Search for the cell housing the specified text and yield its (X, Y) center coordinate. 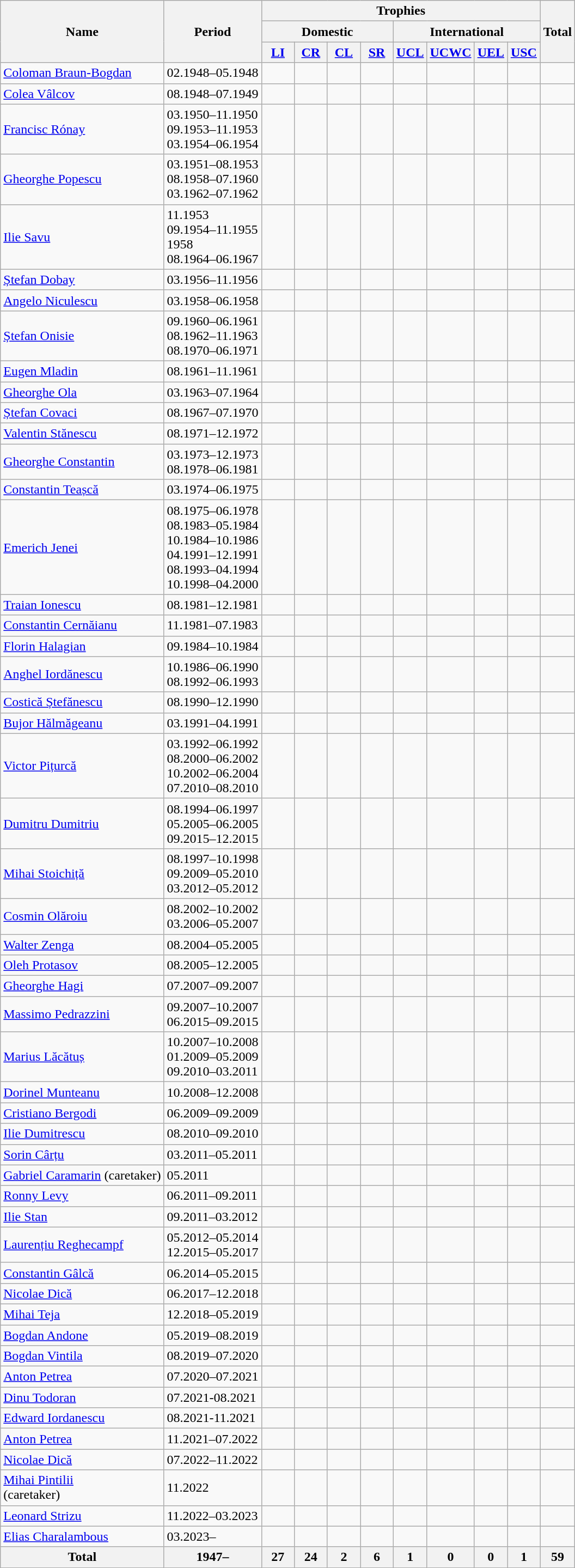
Trophies (401, 11)
08.2004–05.2005 (212, 944)
Florin Halagian (82, 646)
07.2021-08.2021 (212, 1397)
06.2017–12.2018 (212, 1293)
08.2021-11.2021 (212, 1418)
24 (311, 1557)
08.1967–07.1970 (212, 413)
10.2008–12.2008 (212, 1092)
Dumitru Dumitriu (82, 823)
Francisc Rónay (82, 129)
Victor Pițurcă (82, 766)
08.2002–10.200203.2006–05.2007 (212, 916)
Eugen Mladin (82, 371)
Valentin Stănescu (82, 434)
03.1956–11.1956 (212, 279)
08.2019–07.2020 (212, 1356)
10.2007–10.200801.2009–05.200909.2010–03.2011 (212, 1057)
Constantin Gâlcă (82, 1273)
International (467, 32)
Elias Charalambous (82, 1536)
Ilie Savu (82, 236)
Massimo Pedrazzini (82, 1014)
Cristiano Bergodi (82, 1113)
6 (377, 1557)
CR (311, 52)
Ilie Stan (82, 1217)
03.1950–11.195009.1953–11.195303.1954–06.1954 (212, 129)
Gheorghe Hagi (82, 986)
Domestic (327, 32)
LI (278, 52)
03.1974–06.1975 (212, 490)
Dorinel Munteanu (82, 1092)
Edward Iordanescu (82, 1418)
Period (212, 32)
07.2022–11.2022 (212, 1460)
Ștefan Dobay (82, 279)
UCWC (451, 52)
09.2007–10.200706.2015–09.2015 (212, 1014)
Laurențiu Reghecampf (82, 1244)
08.1981–12.1981 (212, 605)
08.1994–06.199705.2005–06.200509.2015–12.2015 (212, 823)
Name (82, 32)
08.2010–09.2010 (212, 1134)
59 (558, 1557)
07.2020–07.2021 (212, 1377)
11.195309.1954–11.1955195808.1964–06.1967 (212, 236)
Dinu Todoran (82, 1397)
Cosmin Olăroiu (82, 916)
Costică Ștefănescu (82, 702)
Gheorghe Constantin (82, 462)
Marius Lăcătuș (82, 1057)
03.1973–12.197308.1978–06.1981 (212, 462)
Constantin Cernăianu (82, 625)
Emerich Jenei (82, 547)
08.2005–12.2005 (212, 965)
27 (278, 1557)
Bogdan Vintila (82, 1356)
Bujor Hălmăgeanu (82, 723)
Mihai Stoichiță (82, 873)
03.1963–07.1964 (212, 392)
05.2012–05.201412.2015–05.2017 (212, 1244)
03.1951–08.195308.1958–07.196003.1962–07.1962 (212, 179)
11.2021–07.2022 (212, 1439)
09.1960–06.196108.1962–11.196308.1970–06.1971 (212, 336)
12.2018–05.2019 (212, 1314)
Angelo Niculescu (82, 300)
Ronny Levy (82, 1196)
06.2014–05.2015 (212, 1273)
11.2022–03.2023 (212, 1516)
Ștefan Covaci (82, 413)
06.2009–09.2009 (212, 1113)
09.1984–10.1984 (212, 646)
05.2011 (212, 1175)
11.1981–07.1983 (212, 625)
Coloman Braun-Bogdan (82, 73)
Sorin Cârțu (82, 1154)
Walter Zenga (82, 944)
11.2022 (212, 1487)
Gabriel Caramarin (caretaker) (82, 1175)
05.2019–08.2019 (212, 1335)
Oleh Protasov (82, 965)
03.1991–04.1991 (212, 723)
2 (344, 1557)
SR (377, 52)
09.2011–03.2012 (212, 1217)
02.1948–05.1948 (212, 73)
Gheorghe Ola (82, 392)
Ilie Dumitrescu (82, 1134)
03.2023– (212, 1536)
Constantin Teașcă (82, 490)
03.1992–06.199208.2000–06.200210.2002–06.200407.2010–08.2010 (212, 766)
10.1986–06.199008.1992–06.1993 (212, 674)
Bogdan Andone (82, 1335)
1947– (212, 1557)
Traian Ionescu (82, 605)
Leonard Strizu (82, 1516)
Colea Vâlcov (82, 94)
UEL (491, 52)
UCL (410, 52)
Mihai Teja (82, 1314)
USC (524, 52)
03.1958–06.1958 (212, 300)
08.1975–06.197808.1983–05.198410.1984–10.198604.1991–12.199108.1993–04.199410.1998–04.2000 (212, 547)
Gheorghe Popescu (82, 179)
06.2011–09.2011 (212, 1196)
CL (344, 52)
07.2007–09.2007 (212, 986)
03.2011–05.2011 (212, 1154)
08.1997–10.199809.2009–05.201003.2012–05.2012 (212, 873)
Ștefan Onisie (82, 336)
Anghel Iordănescu (82, 674)
08.1990–12.1990 (212, 702)
08.1961–11.1961 (212, 371)
08.1948–07.1949 (212, 94)
Mihai Pintilii(caretaker) (82, 1487)
08.1971–12.1972 (212, 434)
